Return (X, Y) of the center of cell containing provided text 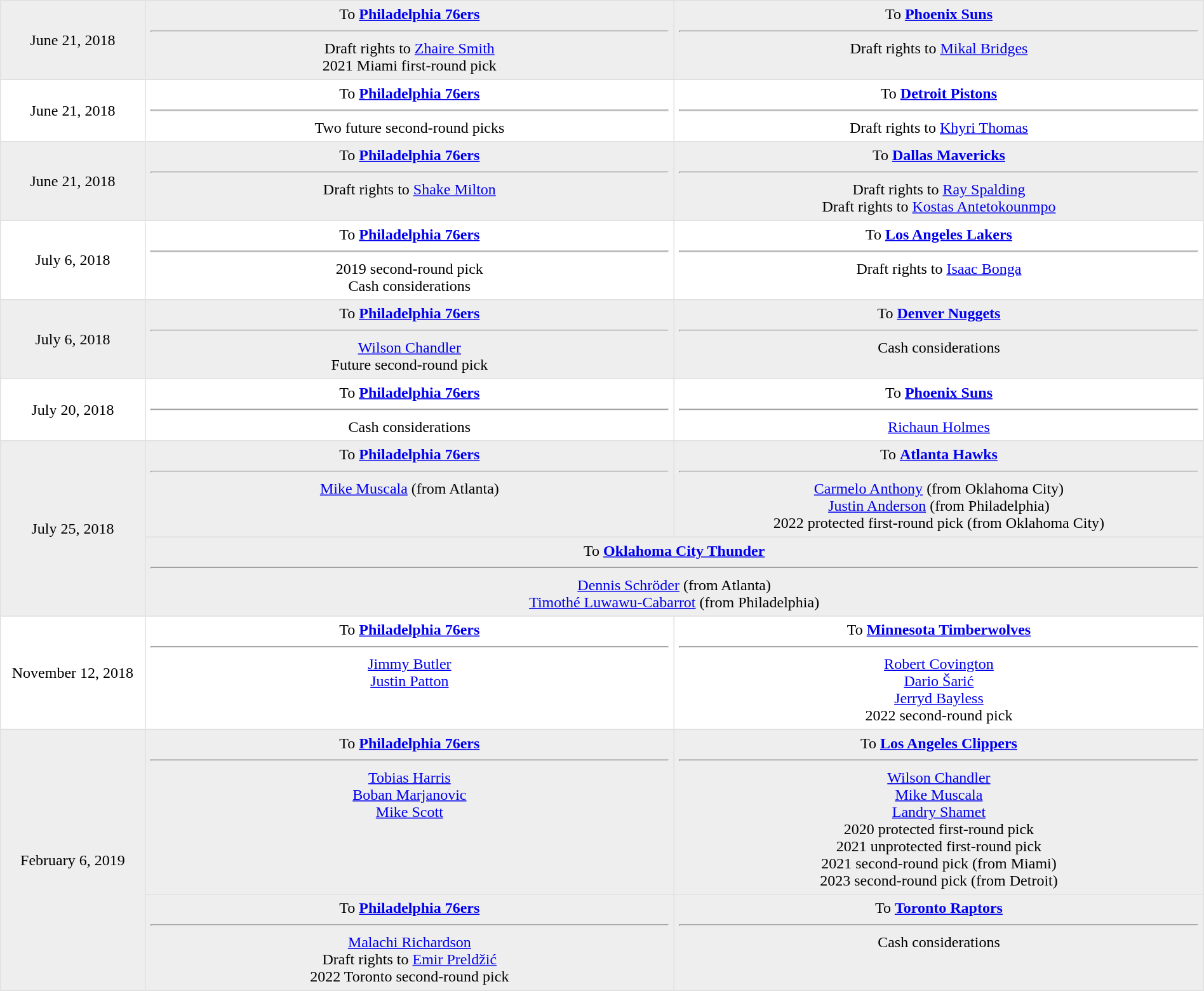
To Atlanta HawksCarmelo Anthony (from Oklahoma City)Justin Anderson (from Philadelphia)2022 protected first-round pick (from Oklahoma City) (939, 489)
To Philadelphia 76ersMalachi RichardsonDraft rights to Emir Preldžić2022 Toronto second-round pick (410, 943)
To Philadelphia 76ersTobias HarrisBoban MarjanovicMike Scott (410, 812)
To Philadelphia 76ersTwo future second-round picks (410, 111)
To Philadelphia 76ersCash considerations (410, 410)
February 6, 2019 (72, 860)
To Phoenix SunsRichaun Holmes (939, 410)
To Denver NuggetsCash considerations (939, 339)
To Minnesota TimberwolvesRobert CovingtonDario ŠarićJerryd Bayless2022 second-round pick (939, 673)
To Oklahoma City ThunderDennis Schröder (from Atlanta)Timothé Luwawu-Cabarrot (from Philadelphia) (674, 576)
To Los Angeles LakersDraft rights to Isaac Bonga (939, 260)
To Toronto RaptorsCash considerations (939, 943)
To Detroit PistonsDraft rights to Khyri Thomas (939, 111)
To Philadelphia 76ersJimmy ButlerJustin Patton (410, 673)
To Philadelphia 76ersDraft rights to Zhaire Smith2021 Miami first-round pick (410, 40)
To Philadelphia 76ersMike Muscala (from Atlanta) (410, 489)
To Philadelphia 76ersDraft rights to Shake Milton (410, 181)
To Phoenix SunsDraft rights to Mikal Bridges (939, 40)
November 12, 2018 (72, 673)
To Dallas MavericksDraft rights to Ray SpaldingDraft rights to Kostas Antetokounmpo (939, 181)
To Philadelphia 76ersWilson ChandlerFuture second-round pick (410, 339)
July 25, 2018 (72, 529)
To Philadelphia 76ers2019 second-round pickCash considerations (410, 260)
July 20, 2018 (72, 410)
